Search for the cell housing the specified text and yield its [x, y] center coordinate. 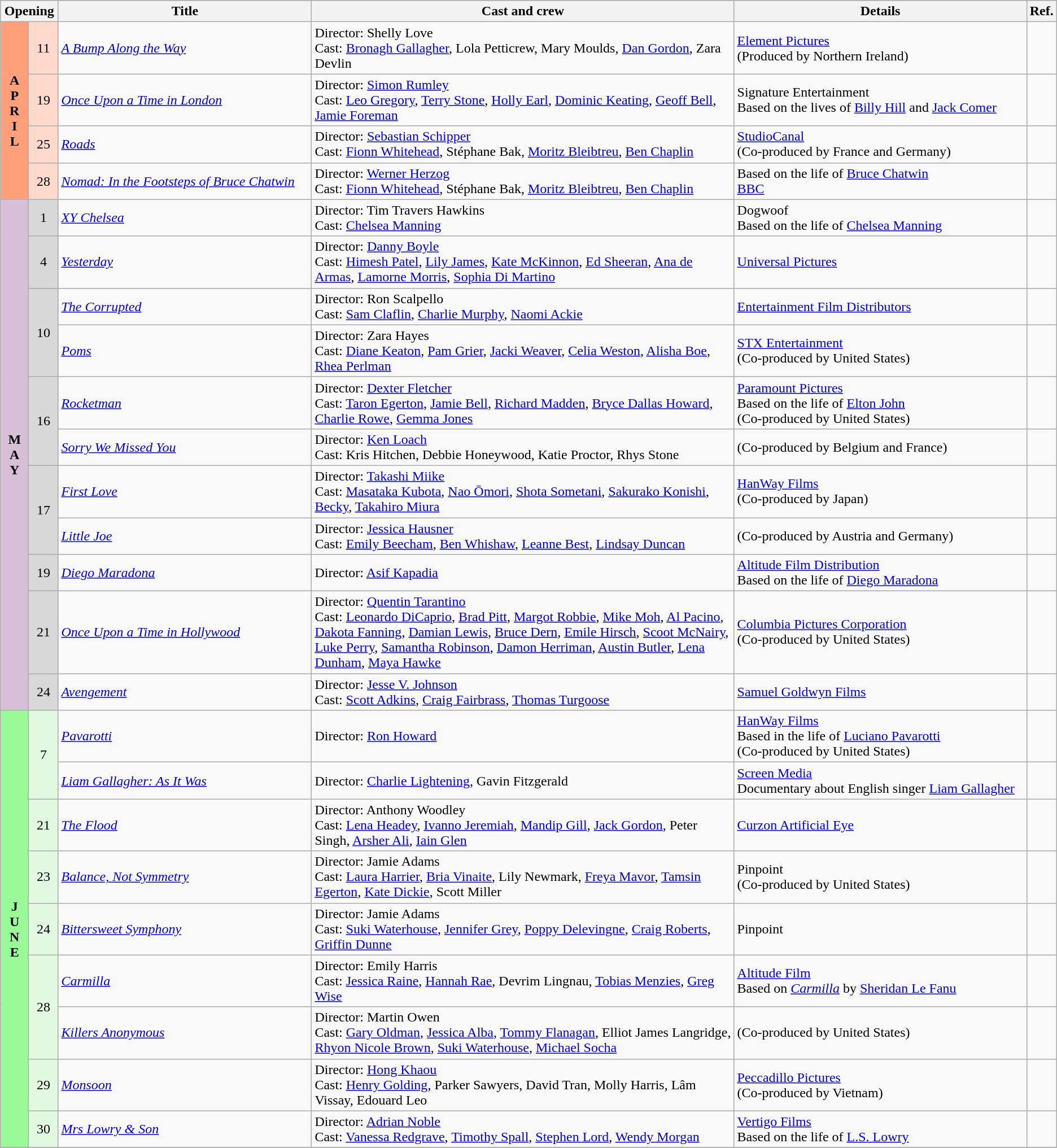
Bittersweet Symphony [185, 929]
MAY [15, 455]
Director: Asif Kapadia [523, 573]
Cast and crew [523, 11]
Director: Anthony Woodley Cast: Lena Headey, Ivanno Jeremiah, Mandip Gill, Jack Gordon, Peter Singh, Arsher Ali, Iain Glen [523, 825]
Little Joe [185, 535]
First Love [185, 491]
Director: Jessica Hausner Cast: Emily Beecham, Ben Whishaw, Leanne Best, Lindsay Duncan [523, 535]
(Co-produced by United States) [880, 1033]
A Bump Along the Way [185, 48]
STX Entertainment (Co-produced by United States) [880, 351]
APRIL [15, 111]
Director: Dexter Fletcher Cast: Taron Egerton, Jamie Bell, Richard Madden, Bryce Dallas Howard, Charlie Rowe, Gemma Jones [523, 403]
Director: Zara Hayes Cast: Diane Keaton, Pam Grier, Jacki Weaver, Celia Weston, Alisha Boe, Rhea Perlman [523, 351]
Dogwoof Based on the life of Chelsea Manning [880, 218]
Signature Entertainment Based on the lives of Billy Hill and Jack Comer [880, 100]
Paramount Pictures Based on the life of Elton John (Co-produced by United States) [880, 403]
Director: Ron Howard [523, 736]
Once Upon a Time in Hollywood [185, 632]
Director: Adrian Noble Cast: Vanessa Redgrave, Timothy Spall, Stephen Lord, Wendy Morgan [523, 1129]
Based on the life of Bruce Chatwin BBC [880, 181]
Director: Danny Boyle Cast: Himesh Patel, Lily James, Kate McKinnon, Ed Sheeran, Ana de Armas, Lamorne Morris, Sophia Di Martino [523, 262]
Director: Tim Travers Hawkins Cast: Chelsea Manning [523, 218]
23 [43, 877]
7 [43, 754]
Roads [185, 145]
Vertigo Films Based on the life of L.S. Lowry [880, 1129]
Curzon Artificial Eye [880, 825]
Monsoon [185, 1085]
Director: Ron Scalpello Cast: Sam Claflin, Charlie Murphy, Naomi Ackie [523, 306]
Element Pictures (Produced by Northern Ireland) [880, 48]
Director: Sebastian Schipper Cast: Fionn Whitehead, Stéphane Bak, Moritz Bleibtreu, Ben Chaplin [523, 145]
Director: Simon Rumley Cast: Leo Gregory, Terry Stone, Holly Earl, Dominic Keating, Geoff Bell, Jamie Foreman [523, 100]
Samuel Goldwyn Films [880, 692]
HanWay Films Based in the life of Luciano Pavarotti (Co-produced by United States) [880, 736]
StudioCanal (Co-produced by France and Germany) [880, 145]
Avengement [185, 692]
Altitude Film Distribution Based on the life of Diego Maradona [880, 573]
Director: Emily Harris Cast: Jessica Raine, Hannah Rae, Devrim Lingnau, Tobias Menzies, Greg Wise [523, 981]
25 [43, 145]
Director: Werner Herzog Cast: Fionn Whitehead, Stéphane Bak, Moritz Bleibtreu, Ben Chaplin [523, 181]
Nomad: In the Footsteps of Bruce Chatwin [185, 181]
Peccadillo Pictures (Co-produced by Vietnam) [880, 1085]
Pavarotti [185, 736]
Altitude Film Based on Carmilla by Sheridan Le Fanu [880, 981]
Title [185, 11]
17 [43, 509]
Poms [185, 351]
Screen Media Documentary about English singer Liam Gallagher [880, 780]
30 [43, 1129]
The Flood [185, 825]
Director: Jamie Adams Cast: Laura Harrier, Bria Vinaite, Lily Newmark, Freya Mavor, Tamsin Egerton, Kate Dickie, Scott Miller [523, 877]
Details [880, 11]
Columbia Pictures Corporation (Co-produced by United States) [880, 632]
(Co-produced by Belgium and France) [880, 447]
Ref. [1041, 11]
Director: Jesse V. Johnson Cast: Scott Adkins, Craig Fairbrass, Thomas Turgoose [523, 692]
(Co-produced by Austria and Germany) [880, 535]
Balance, Not Symmetry [185, 877]
4 [43, 262]
Director: Martin Owen Cast: Gary Oldman, Jessica Alba, Tommy Flanagan, Elliot James Langridge, Rhyon Nicole Brown, Suki Waterhouse, Michael Socha [523, 1033]
Director: Hong Khaou Cast: Henry Golding, Parker Sawyers, David Tran, Molly Harris, Lâm Vissay, Edouard Leo [523, 1085]
10 [43, 332]
Director: Ken Loach Cast: Kris Hitchen, Debbie Honeywood, Katie Proctor, Rhys Stone [523, 447]
HanWay Films (Co-produced by Japan) [880, 491]
Carmilla [185, 981]
Mrs Lowry & Son [185, 1129]
29 [43, 1085]
Sorry We Missed You [185, 447]
Diego Maradona [185, 573]
Pinpoint (Co-produced by United States) [880, 877]
The Corrupted [185, 306]
Once Upon a Time in London [185, 100]
Director: Jamie Adams Cast: Suki Waterhouse, Jennifer Grey, Poppy Delevingne, Craig Roberts, Griffin Dunne [523, 929]
11 [43, 48]
Universal Pictures [880, 262]
Killers Anonymous [185, 1033]
Entertainment Film Distributors [880, 306]
Pinpoint [880, 929]
Director: Charlie Lightening, Gavin Fitzgerald [523, 780]
JUNE [15, 929]
Liam Gallagher: As It Was [185, 780]
Director: Takashi Miike Cast: Masataka Kubota, Nao Ōmori, Shota Sometani, Sakurako Konishi, Becky, Takahiro Miura [523, 491]
Director: Shelly Love Cast: Bronagh Gallagher, Lola Petticrew, Mary Moulds, Dan Gordon, Zara Devlin [523, 48]
1 [43, 218]
16 [43, 421]
XY Chelsea [185, 218]
Yesterday [185, 262]
Rocketman [185, 403]
Opening [29, 11]
